Output the (x, y) coordinate of the center of the cell containing the given text.  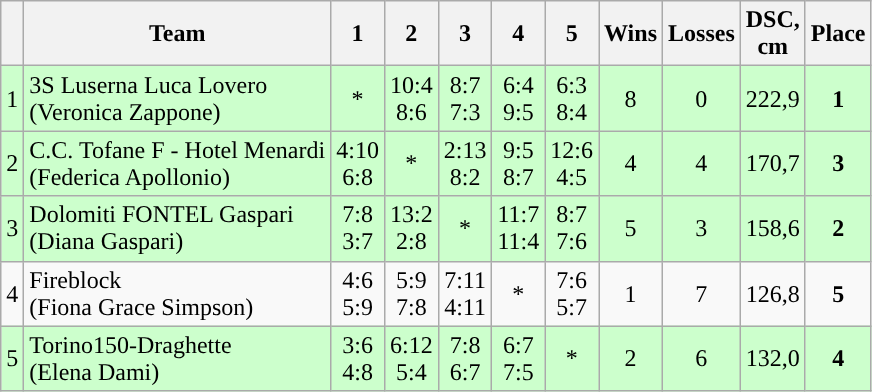
Losses (702, 34)
13:2 2:8 (411, 228)
4:10 6:8 (358, 164)
6:3 8:4 (572, 98)
7:8 6:7 (465, 358)
2:13 8:2 (465, 164)
C.C. Tofane F - Hotel Menardi(Federica Apollonio) (178, 164)
6:12 5:4 (411, 358)
6 (702, 358)
Wins (631, 34)
8:7 7:3 (465, 98)
7 (702, 294)
8:7 7:6 (572, 228)
12:6 4:5 (572, 164)
170,7 (772, 164)
8 (631, 98)
Team (178, 34)
10:4 8:6 (411, 98)
4:6 5:9 (358, 294)
3S Luserna Luca Lovero(Veronica Zappone) (178, 98)
Dolomiti FONTEL Gaspari(Diana Gaspari) (178, 228)
7:114:11 (465, 294)
0 (702, 98)
11:711:4 (518, 228)
DSC, cm (772, 34)
158,6 (772, 228)
6:4 9:5 (518, 98)
Fireblock(Fiona Grace Simpson) (178, 294)
6:7 7:5 (518, 358)
7:8 3:7 (358, 228)
3:6 4:8 (358, 358)
132,0 (772, 358)
5:9 7:8 (411, 294)
Place (838, 34)
9:5 8:7 (518, 164)
222,9 (772, 98)
126,8 (772, 294)
7:6 5:7 (572, 294)
Torino150-Draghette(Elena Dami) (178, 358)
